Find where the given text appears and provide that cell's center as (x, y) coordinate. 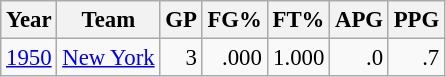
FG% (234, 20)
Year (29, 20)
.7 (416, 58)
PPG (416, 20)
New York (108, 58)
1950 (29, 58)
.000 (234, 58)
.0 (360, 58)
Team (108, 20)
3 (181, 58)
GP (181, 20)
APG (360, 20)
FT% (298, 20)
1.000 (298, 58)
